Extract the [x, y] coordinate from the center of the cell holding the provided text.  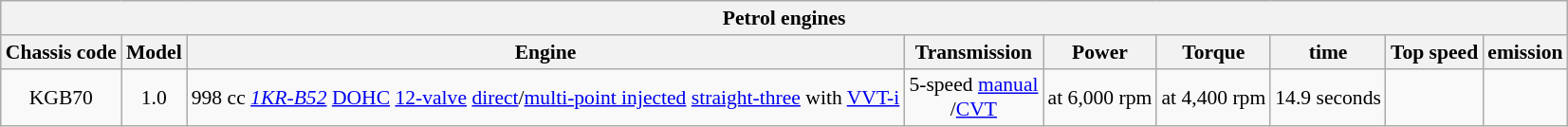
5-speed manual/CVT [973, 97]
time [1328, 52]
998 cc 1KR-B52 DOHC 12-valve direct/multi-point injected straight-three with VVT-i [546, 97]
Chassis code [61, 52]
Model [154, 52]
KGB70 [61, 97]
1.0 [154, 97]
at 6,000 rpm [1100, 97]
Engine [546, 52]
Torque [1213, 52]
Top speed [1434, 52]
Petrol engines [784, 18]
emission [1525, 52]
14.9 seconds [1328, 97]
Transmission [973, 52]
at 4,400 rpm [1213, 97]
Power [1100, 52]
